For the text-containing cell, return its midpoint in (x, y) coordinate format. 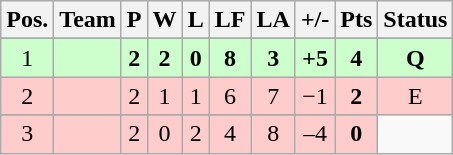
LA (273, 20)
L (196, 20)
6 (230, 96)
–4 (314, 134)
LF (230, 20)
W (164, 20)
Q (416, 58)
Status (416, 20)
P (134, 20)
E (416, 96)
+5 (314, 58)
−1 (314, 96)
Team (88, 20)
+/- (314, 20)
Pos. (28, 20)
Pts (356, 20)
7 (273, 96)
